Provide the (X, Y) coordinate of the cell's center where the given text is located.  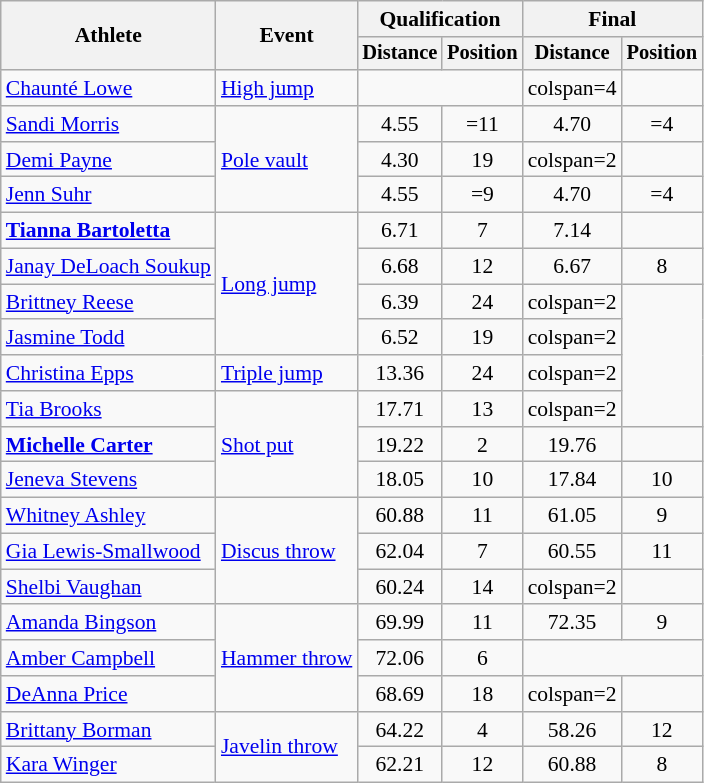
18.05 (400, 480)
60.55 (572, 552)
Christina Epps (108, 373)
17.71 (400, 409)
Tianna Bartoletta (108, 231)
68.69 (400, 694)
Long jump (286, 284)
13.36 (400, 373)
Tia Brooks (108, 409)
72.06 (400, 658)
6 (482, 658)
69.99 (400, 623)
6.71 (400, 231)
Kara Winger (108, 765)
Qualification (440, 19)
13 (482, 409)
Chaunté Lowe (108, 88)
Brittany Borman (108, 730)
2 (482, 445)
6.52 (400, 338)
4 (482, 730)
14 (482, 587)
62.04 (400, 552)
62.21 (400, 765)
Whitney Ashley (108, 516)
=11 (482, 124)
64.22 (400, 730)
Triple jump (286, 373)
Discus throw (286, 552)
Javelin throw (286, 748)
Shot put (286, 444)
7.14 (572, 231)
17.84 (572, 480)
Michelle Carter (108, 445)
58.26 (572, 730)
19.22 (400, 445)
Hammer throw (286, 658)
Amber Campbell (108, 658)
18 (482, 694)
6.68 (400, 267)
Athlete (108, 36)
DeAnna Price (108, 694)
Brittney Reese (108, 302)
Amanda Bingson (108, 623)
Event (286, 36)
High jump (286, 88)
Gia Lewis-Smallwood (108, 552)
Pole vault (286, 160)
Jeneva Stevens (108, 480)
60.24 (400, 587)
Janay DeLoach Soukup (108, 267)
colspan=4 (572, 88)
Jasmine Todd (108, 338)
Sandi Morris (108, 124)
Jenn Suhr (108, 195)
6.39 (400, 302)
4.30 (400, 160)
61.05 (572, 516)
Shelbi Vaughan (108, 587)
19.76 (572, 445)
6.67 (572, 267)
=9 (482, 195)
Final (612, 19)
Demi Payne (108, 160)
72.35 (572, 623)
